From the cell containing the given text, extract its center point as (x, y) coordinate. 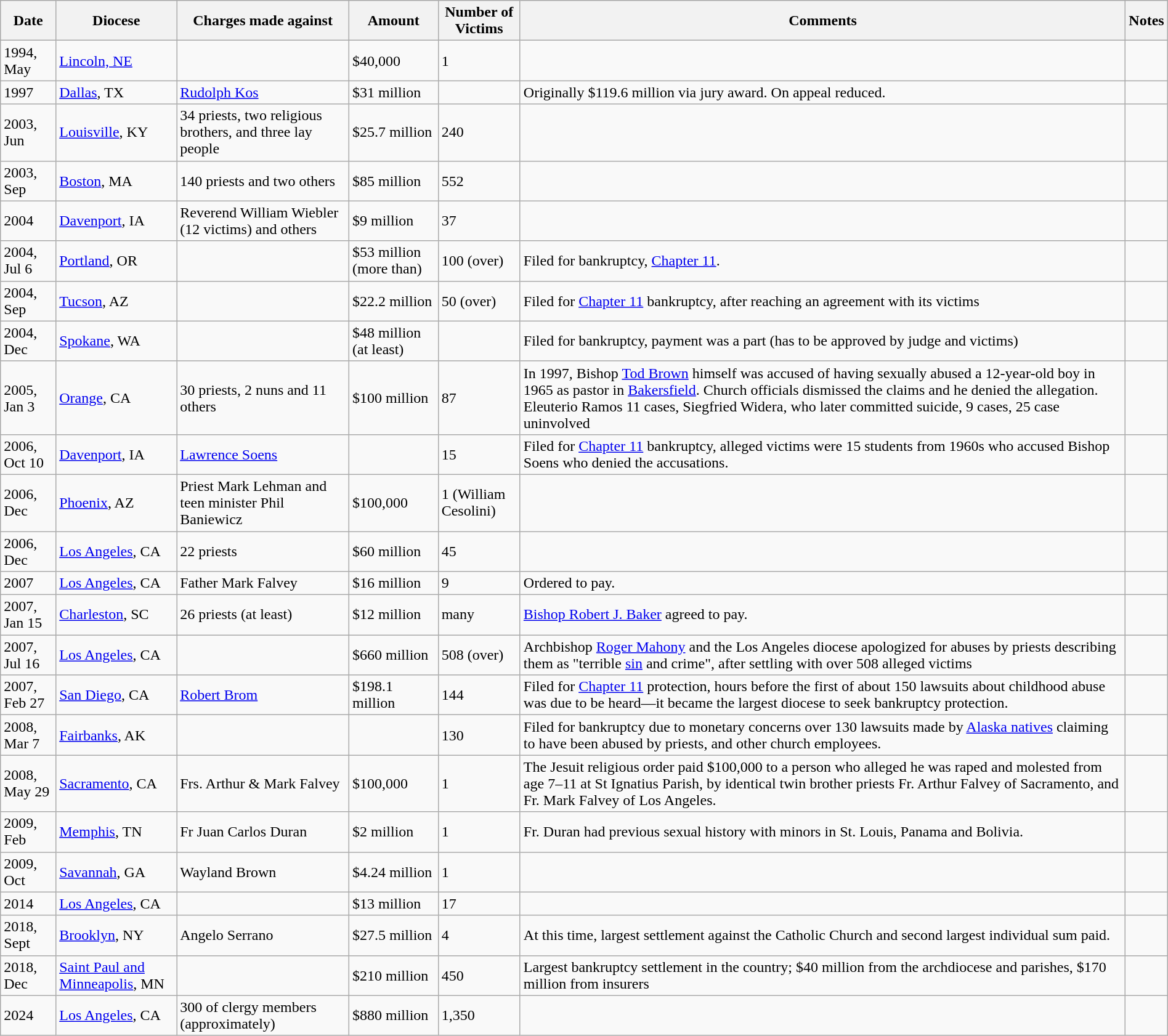
$100 million (393, 398)
$22.2 million (393, 301)
Filed for bankruptcy, Chapter 11. (822, 261)
$13 million (393, 904)
$880 million (393, 1015)
Comments (822, 21)
Diocese (116, 21)
2003, Sep (28, 181)
9 (479, 583)
34 priests, two religious brothers, and three lay people (263, 132)
2003, Jun (28, 132)
Saint Paul and Minneapolis, MN (116, 976)
Charleston, SC (116, 615)
Louisville, KY (116, 132)
2004 (28, 221)
$12 million (393, 615)
Filed for Chapter 11 bankruptcy, alleged victims were 15 students from 1960s who accused Bishop Soens who denied the accusations. (822, 455)
Frs. Arthur & Mark Falvey (263, 783)
$9 million (393, 221)
Largest bankruptcy settlement in the country; $40 million from the archdiocese and parishes, $170 million from insurers (822, 976)
26 priests (at least) (263, 615)
Brooklyn, NY (116, 935)
$16 million (393, 583)
Savannah, GA (116, 872)
Angelo Serrano (263, 935)
2008, May 29 (28, 783)
87 (479, 398)
Ordered to pay. (822, 583)
Dallas, TX (116, 92)
2014 (28, 904)
2004, Dec (28, 341)
30 priests, 2 nuns and 11 others (263, 398)
$2 million (393, 832)
$4.24 million (393, 872)
2008, Mar 7 (28, 735)
Number of Victims (479, 21)
2005, Jan 3 (28, 398)
$85 million (393, 181)
2024 (28, 1015)
Spokane, WA (116, 341)
Sacramento, CA (116, 783)
$60 million (393, 551)
Reverend William Wiebler (12 victims) and others (263, 221)
17 (479, 904)
552 (479, 181)
$27.5 million (393, 935)
Priest Mark Lehman and teen minister Phil Baniewicz (263, 503)
22 priests (263, 551)
2009, Oct (28, 872)
Orange, CA (116, 398)
300 of clergy members (approximately) (263, 1015)
1,350 (479, 1015)
Phoenix, AZ (116, 503)
Filed for Chapter 11 bankruptcy, after reaching an agreement with its victims (822, 301)
Boston, MA (116, 181)
100 (over) (479, 261)
Originally $119.6 million via jury award. On appeal reduced. (822, 92)
Fairbanks, AK (116, 735)
2007 (28, 583)
1 (William Cesolini) (479, 503)
Lawrence Soens (263, 455)
50 (over) (479, 301)
2018, Sept (28, 935)
Amount (393, 21)
$53 million (more than) (393, 261)
many (479, 615)
San Diego, CA (116, 695)
130 (479, 735)
$48 million (at least) (393, 341)
$198.1 million (393, 695)
Memphis, TN (116, 832)
Filed for bankruptcy, payment was a part (has to be approved by judge and victims) (822, 341)
Charges made against (263, 21)
Tucson, AZ (116, 301)
Fr Juan Carlos Duran (263, 832)
Portland, OR (116, 261)
Rudolph Kos (263, 92)
At this time, largest settlement against the Catholic Church and second largest individual sum paid. (822, 935)
Bishop Robert J. Baker agreed to pay. (822, 615)
2004, Sep (28, 301)
$210 million (393, 976)
Robert Brom (263, 695)
144 (479, 695)
140 priests and two others (263, 181)
450 (479, 976)
Father Mark Falvey (263, 583)
Notes (1146, 21)
$40,000 (393, 60)
2018, Dec (28, 976)
15 (479, 455)
$31 million (393, 92)
1997 (28, 92)
37 (479, 221)
4 (479, 935)
Lincoln, NE (116, 60)
1994, May (28, 60)
Date (28, 21)
2007, Feb 27 (28, 695)
Wayland Brown (263, 872)
508 (over) (479, 655)
Fr. Duran had previous sexual history with minors in St. Louis, Panama and Bolivia. (822, 832)
2009, Feb (28, 832)
$25.7 million (393, 132)
2007, Jul 16 (28, 655)
2007, Jan 15 (28, 615)
240 (479, 132)
45 (479, 551)
2004, Jul 6 (28, 261)
$660 million (393, 655)
2006, Oct 10 (28, 455)
